Capture the cell that displays the provided text and extract its (X, Y) central coordinate. 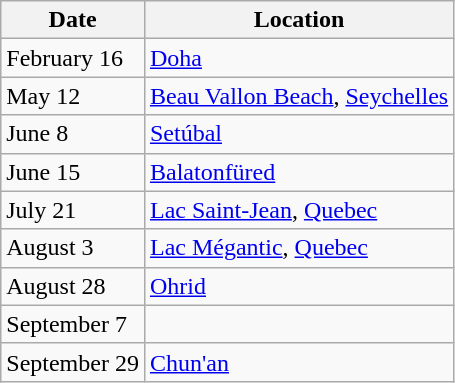
Setúbal (298, 134)
August 3 (73, 248)
August 28 (73, 286)
Lac Mégantic, Quebec (298, 248)
June 15 (73, 172)
Date (73, 20)
February 16 (73, 58)
Doha (298, 58)
May 12 (73, 96)
Ohrid (298, 286)
June 8 (73, 134)
Beau Vallon Beach, Seychelles (298, 96)
Chun'an (298, 362)
September 29 (73, 362)
July 21 (73, 210)
Balatonfüred (298, 172)
Lac Saint-Jean, Quebec (298, 210)
Location (298, 20)
September 7 (73, 324)
